Detect which cell encompasses the target text, then output its (X, Y) center coordinate. 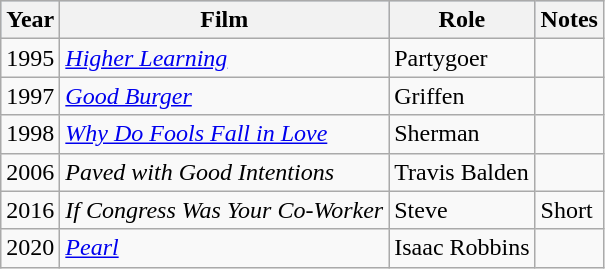
1997 (30, 96)
1998 (30, 134)
Year (30, 20)
Film (224, 20)
2020 (30, 248)
Sherman (462, 134)
If Congress Was Your Co-Worker (224, 210)
Paved with Good Intentions (224, 172)
Griffen (462, 96)
Higher Learning (224, 58)
1995 (30, 58)
Pearl (224, 248)
Partygoer (462, 58)
2006 (30, 172)
Good Burger (224, 96)
Travis Balden (462, 172)
Notes (569, 20)
Role (462, 20)
Why Do Fools Fall in Love (224, 134)
2016 (30, 210)
Steve (462, 210)
Short (569, 210)
Isaac Robbins (462, 248)
